Locate the cell with the specified text and output its (x, y) center coordinate. 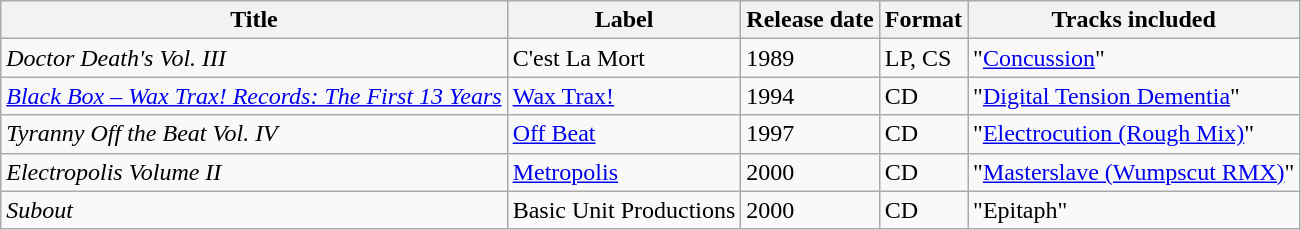
Electropolis Volume II (254, 172)
Tracks included (1134, 20)
"Epitaph" (1134, 210)
"Electrocution (Rough Mix)" (1134, 134)
"Concussion" (1134, 58)
Release date (810, 20)
Wax Trax! (624, 96)
Label (624, 20)
Title (254, 20)
Doctor Death's Vol. III (254, 58)
Tyranny Off the Beat Vol. IV (254, 134)
Subout (254, 210)
"Masterslave (Wumpscut RMX)" (1134, 172)
Format (923, 20)
Basic Unit Productions (624, 210)
LP, CS (923, 58)
1997 (810, 134)
"Digital Tension Dementia" (1134, 96)
C'est La Mort (624, 58)
1994 (810, 96)
Black Box – Wax Trax! Records: The First 13 Years (254, 96)
1989 (810, 58)
Metropolis (624, 172)
Off Beat (624, 134)
